Locate the cell with the specified text and output its (x, y) center coordinate. 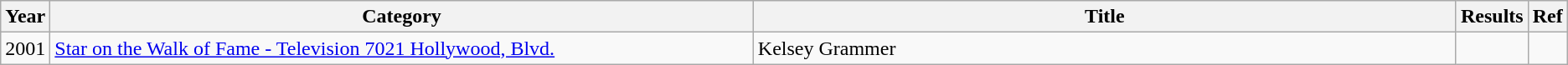
Star on the Walk of Fame - Television 7021 Hollywood, Blvd. (402, 48)
2001 (25, 48)
Kelsey Grammer (1104, 48)
Title (1104, 17)
Ref (1548, 17)
Year (25, 17)
Category (402, 17)
Results (1492, 17)
